Capture the cell that displays the provided text and extract its [x, y] central coordinate. 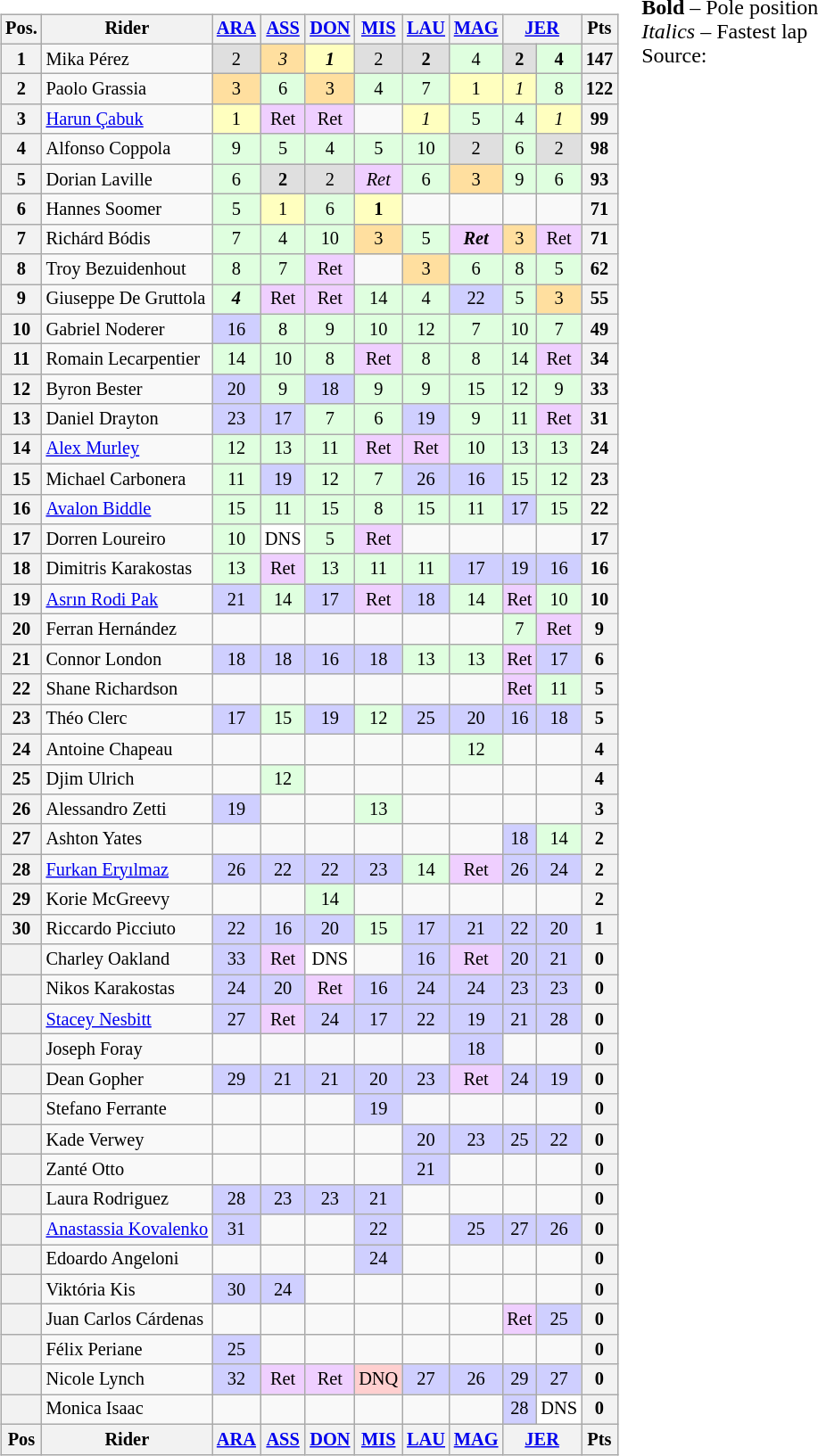
122 [599, 89]
Shane Richardson [127, 689]
Asrın Rodi Pak [127, 599]
Ashton Yates [127, 839]
93 [599, 179]
Pos [21, 1439]
Nikos Karakostas [127, 990]
Riccardo Picciuto [127, 929]
Pos. [21, 29]
Dean Gopher [127, 1080]
Kade Verwey [127, 1139]
Stacey Nesbitt [127, 1019]
Stefano Ferrante [127, 1109]
Dorren Loureiro [127, 539]
Connor London [127, 659]
34 [599, 359]
Théo Clerc [127, 720]
Gabriel Noderer [127, 329]
55 [599, 300]
Romain Lecarpentier [127, 359]
Juan Carlos Cárdenas [127, 1320]
147 [599, 59]
Charley Oakland [127, 959]
Alex Murley [127, 449]
Edoardo Angeloni [127, 1260]
Byron Bester [127, 390]
Laura Rodriguez [127, 1199]
Viktória Kis [127, 1289]
Troy Bezuidenhout [127, 269]
Mika Pérez [127, 59]
Djim Ulrich [127, 779]
Dimitris Karakostas [127, 569]
DNQ [378, 1379]
Dorian Laville [127, 179]
Alessandro Zetti [127, 810]
99 [599, 119]
Anastassia Kovalenko [127, 1230]
Antoine Chapeau [127, 749]
Richárd Bódis [127, 239]
62 [599, 269]
Paolo Grassia [127, 89]
Michael Carbonera [127, 479]
Hannes Soomer [127, 210]
Harun Çabuk [127, 119]
98 [599, 149]
Korie McGreevy [127, 900]
Ferran Hernández [127, 629]
Alfonso Coppola [127, 149]
Joseph Foray [127, 1049]
Avalon Biddle [127, 509]
Nicole Lynch [127, 1379]
Furkan Eryılmaz [127, 869]
Monica Isaac [127, 1410]
Daniel Drayton [127, 419]
Félix Periane [127, 1350]
Zanté Otto [127, 1170]
Giuseppe De Gruttola [127, 300]
49 [599, 329]
32 [236, 1379]
